For the text-containing cell, return its midpoint in (X, Y) coordinate format. 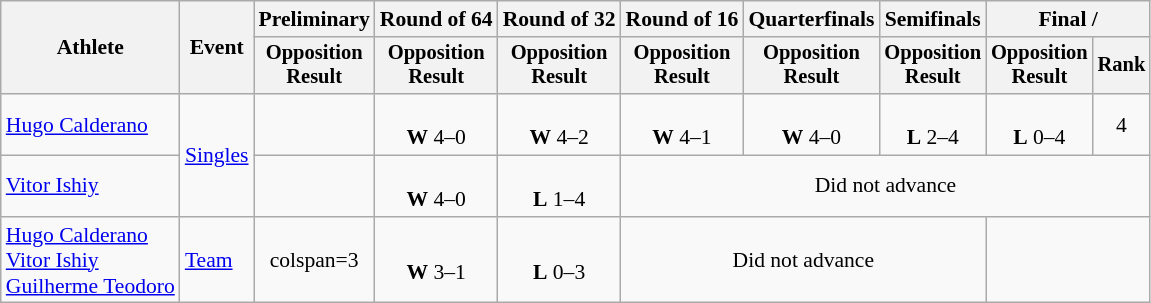
L 1–4 (560, 186)
Hugo Calderano (90, 124)
Vitor Ishiy (90, 186)
Final / (1068, 19)
Round of 64 (436, 19)
Did not advance (886, 186)
Rank (1122, 66)
Event (217, 48)
Round of 32 (560, 19)
Preliminary (314, 19)
W 4–2 (560, 124)
L 0–4 (1040, 124)
L 2–4 (932, 124)
Quarterfinals (811, 19)
4 (1122, 124)
W 4–1 (682, 124)
Round of 16 (682, 19)
Athlete (90, 48)
Singles (217, 155)
Semifinals (932, 19)
